Detect which cell encompasses the target text, then output its [x, y] center coordinate. 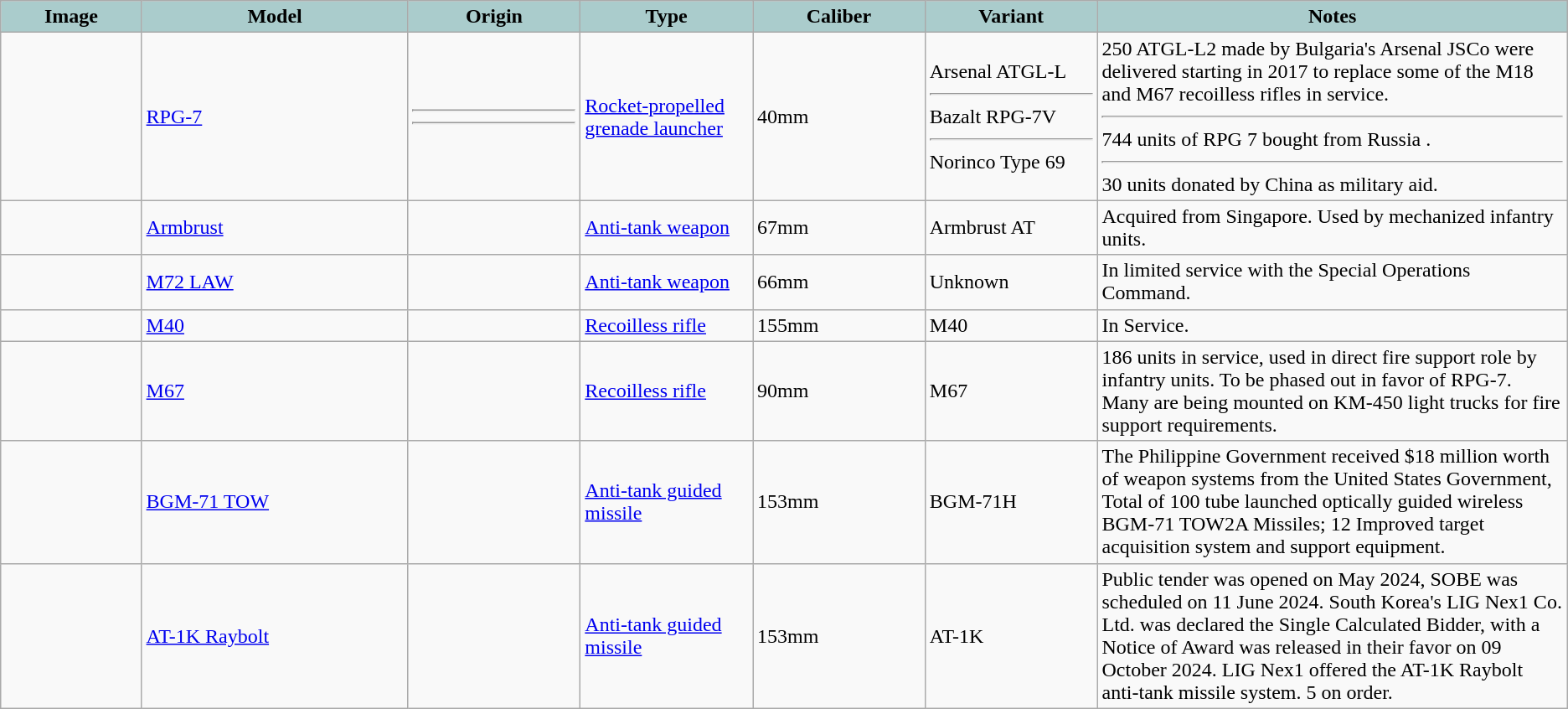
BGM-71 TOW [275, 502]
Unknown [1011, 282]
Notes [1332, 17]
RPG-7 [275, 116]
BGM-71H [1011, 502]
Model [275, 17]
66mm [839, 282]
AT-1K Raybolt [275, 635]
Armbrust AT [1011, 228]
Caliber [839, 17]
Acquired from Singapore. Used by mechanized infantry units. [1332, 228]
Variant [1011, 17]
155mm [839, 325]
Arsenal ATGL-LBazalt RPG-7VNorinco Type 69 [1011, 116]
Type [667, 17]
AT-1K [1011, 635]
M72 LAW [275, 282]
90mm [839, 391]
67mm [839, 228]
Rocket-propelled grenade launcher [667, 116]
Origin [494, 17]
Image [71, 17]
Armbrust [275, 228]
In limited service with the Special Operations Command. [1332, 282]
40mm [839, 116]
In Service. [1332, 325]
